Determine the [X, Y] coordinate at the center of the cell enclosing the given text.  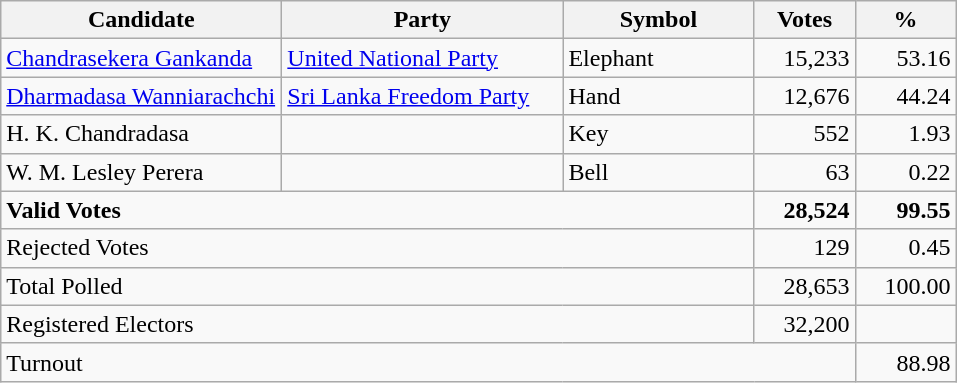
28,524 [804, 210]
Dharmadasa Wanniarachchi [142, 96]
44.24 [906, 96]
28,653 [804, 286]
12,676 [804, 96]
Sri Lanka Freedom Party [422, 96]
W. M. Lesley Perera [142, 172]
Symbol [658, 20]
H. K. Chandradasa [142, 134]
0.45 [906, 248]
129 [804, 248]
Registered Electors [378, 324]
Hand [658, 96]
Key [658, 134]
0.22 [906, 172]
63 [804, 172]
53.16 [906, 58]
% [906, 20]
Rejected Votes [378, 248]
Total Polled [378, 286]
99.55 [906, 210]
Valid Votes [378, 210]
Chandrasekera Gankanda [142, 58]
Votes [804, 20]
Turnout [428, 362]
100.00 [906, 286]
Candidate [142, 20]
1.93 [906, 134]
Bell [658, 172]
88.98 [906, 362]
United National Party [422, 58]
Elephant [658, 58]
32,200 [804, 324]
552 [804, 134]
Party [422, 20]
15,233 [804, 58]
